Output the [X, Y] coordinate of the center of the cell containing the given text.  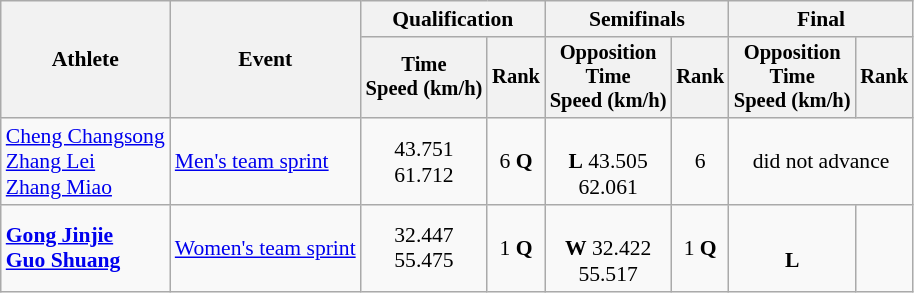
L [792, 248]
Men's team sprint [266, 162]
6 [700, 162]
Qualification [453, 19]
did not advance [821, 162]
Semifinals [637, 19]
Women's team sprint [266, 248]
32.447 55.475 [424, 248]
6 Q [516, 162]
Cheng ChangsongZhang LeiZhang Miao [86, 162]
Final [821, 19]
Event [266, 60]
43.75161.712 [424, 162]
W 32.422 55.517 [608, 248]
TimeSpeed (km/h) [424, 78]
Athlete [86, 60]
L 43.50562.061 [608, 162]
Gong JinjieGuo Shuang [86, 248]
